Determine the [x, y] coordinate at the center of the cell enclosing the given text.  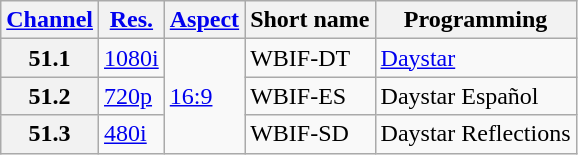
Channel [50, 20]
WBIF-ES [310, 96]
720p [132, 96]
51.1 [50, 58]
Aspect [204, 20]
Res. [132, 20]
Short name [310, 20]
Programming [476, 20]
WBIF-SD [310, 134]
Daystar [476, 58]
480i [132, 134]
1080i [132, 58]
16:9 [204, 96]
Daystar Reflections [476, 134]
51.3 [50, 134]
Daystar Español [476, 96]
WBIF-DT [310, 58]
51.2 [50, 96]
